Return the [X, Y] coordinate for the center point of the cell that contains the specified text.  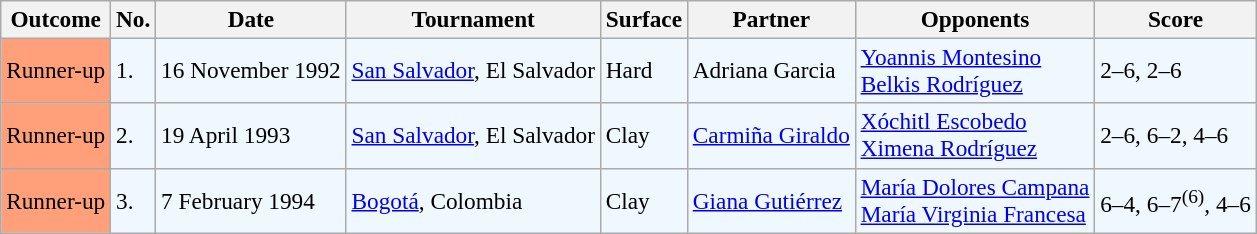
6–4, 6–7(6), 4–6 [1176, 200]
Hard [644, 70]
Opponents [975, 19]
Yoannis Montesino Belkis Rodríguez [975, 70]
2. [134, 136]
Outcome [56, 19]
Adriana Garcia [771, 70]
2–6, 2–6 [1176, 70]
Bogotá, Colombia [473, 200]
Xóchitl Escobedo Ximena Rodríguez [975, 136]
No. [134, 19]
Tournament [473, 19]
7 February 1994 [251, 200]
Partner [771, 19]
Date [251, 19]
19 April 1993 [251, 136]
2–6, 6–2, 4–6 [1176, 136]
16 November 1992 [251, 70]
Giana Gutiérrez [771, 200]
1. [134, 70]
Surface [644, 19]
Score [1176, 19]
3. [134, 200]
María Dolores Campana María Virginia Francesa [975, 200]
Carmiña Giraldo [771, 136]
